Scan for the cell matching the given text and deliver its [x, y] coordinate at center. 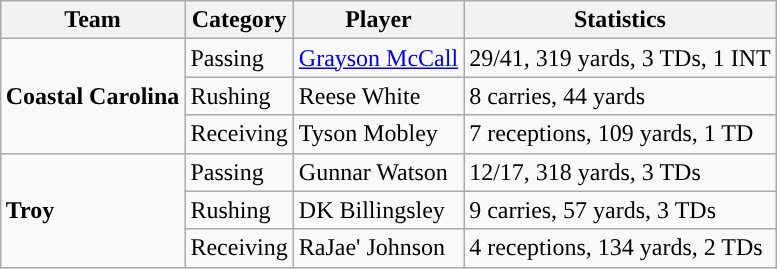
Team [92, 20]
9 carries, 57 yards, 3 TDs [620, 210]
Grayson McCall [378, 58]
7 receptions, 109 yards, 1 TD [620, 134]
Player [378, 20]
Statistics [620, 20]
Reese White [378, 96]
12/17, 318 yards, 3 TDs [620, 172]
DK Billingsley [378, 210]
RaJae' Johnson [378, 248]
Troy [92, 210]
Tyson Mobley [378, 134]
4 receptions, 134 yards, 2 TDs [620, 248]
Coastal Carolina [92, 96]
8 carries, 44 yards [620, 96]
Category [239, 20]
29/41, 319 yards, 3 TDs, 1 INT [620, 58]
Gunnar Watson [378, 172]
